Capture the cell that displays the provided text and extract its (X, Y) central coordinate. 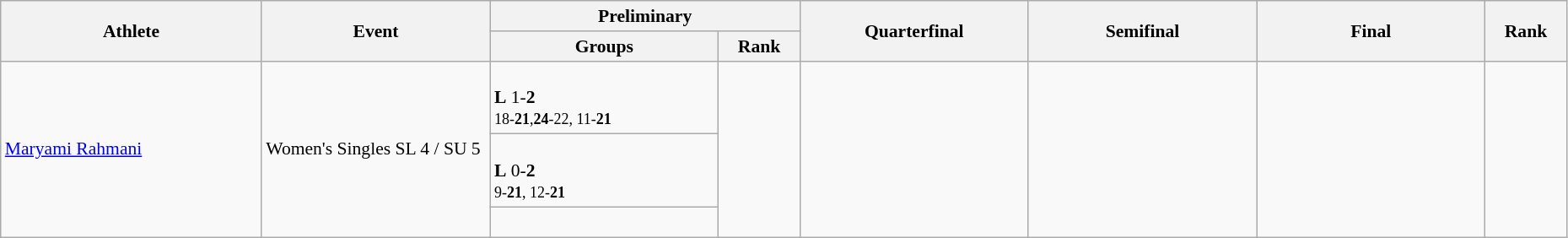
Quarterfinal (914, 30)
L 0-29-21, 12-21 (604, 170)
Preliminary (644, 16)
L 1-218-21,24-22, 11-21 (604, 98)
Final (1371, 30)
Event (376, 30)
Athlete (132, 30)
Women's Singles SL 4 / SU 5 (376, 149)
Semifinal (1142, 30)
Maryami Rahmani (132, 149)
Groups (604, 46)
